Find where the given text appears and provide that cell's center as [x, y] coordinate. 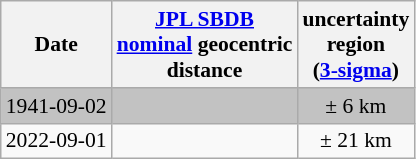
JPL SBDBnominal geocentricdistance [205, 44]
uncertaintyregion(3-sigma) [356, 44]
± 6 km [356, 106]
2022-09-01 [56, 141]
± 21 km [356, 141]
1941-09-02 [56, 106]
Date [56, 44]
